Find where the given text appears and provide that cell's center as (x, y) coordinate. 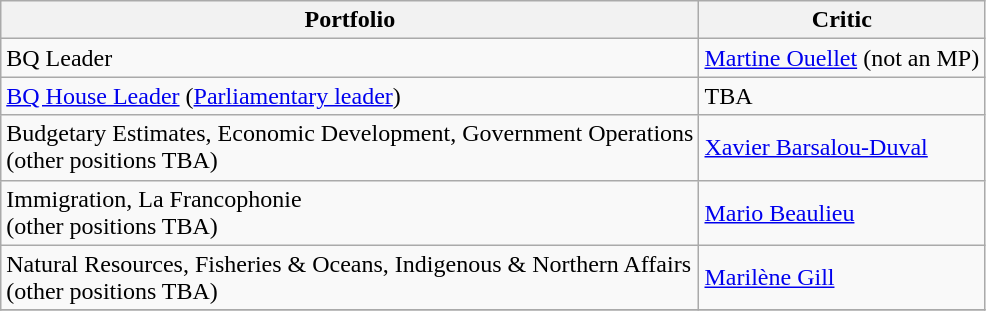
Immigration, La Francophonie(other positions TBA) (350, 212)
Mario Beaulieu (842, 212)
Natural Resources, Fisheries & Oceans, Indigenous & Northern Affairs(other positions TBA) (350, 278)
BQ House Leader (Parliamentary leader) (350, 96)
BQ Leader (350, 58)
Portfolio (350, 20)
TBA (842, 96)
Xavier Barsalou-Duval (842, 148)
Marilène Gill (842, 278)
Martine Ouellet (not an MP) (842, 58)
Critic (842, 20)
Budgetary Estimates, Economic Development, Government Operations(other positions TBA) (350, 148)
